Pinpoint the cell where the given text exists, returning its (x, y) midpoint coordinate. 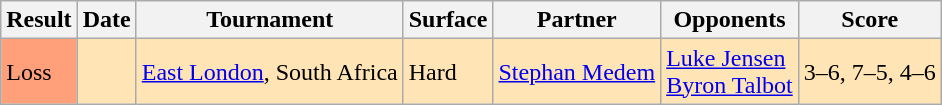
Hard (448, 72)
Opponents (730, 20)
Surface (448, 20)
Tournament (270, 20)
Date (106, 20)
East London, South Africa (270, 72)
Luke Jensen Byron Talbot (730, 72)
Loss (39, 72)
Stephan Medem (577, 72)
Partner (577, 20)
Score (870, 20)
Result (39, 20)
3–6, 7–5, 4–6 (870, 72)
